For the text-containing cell, return its midpoint in [X, Y] coordinate format. 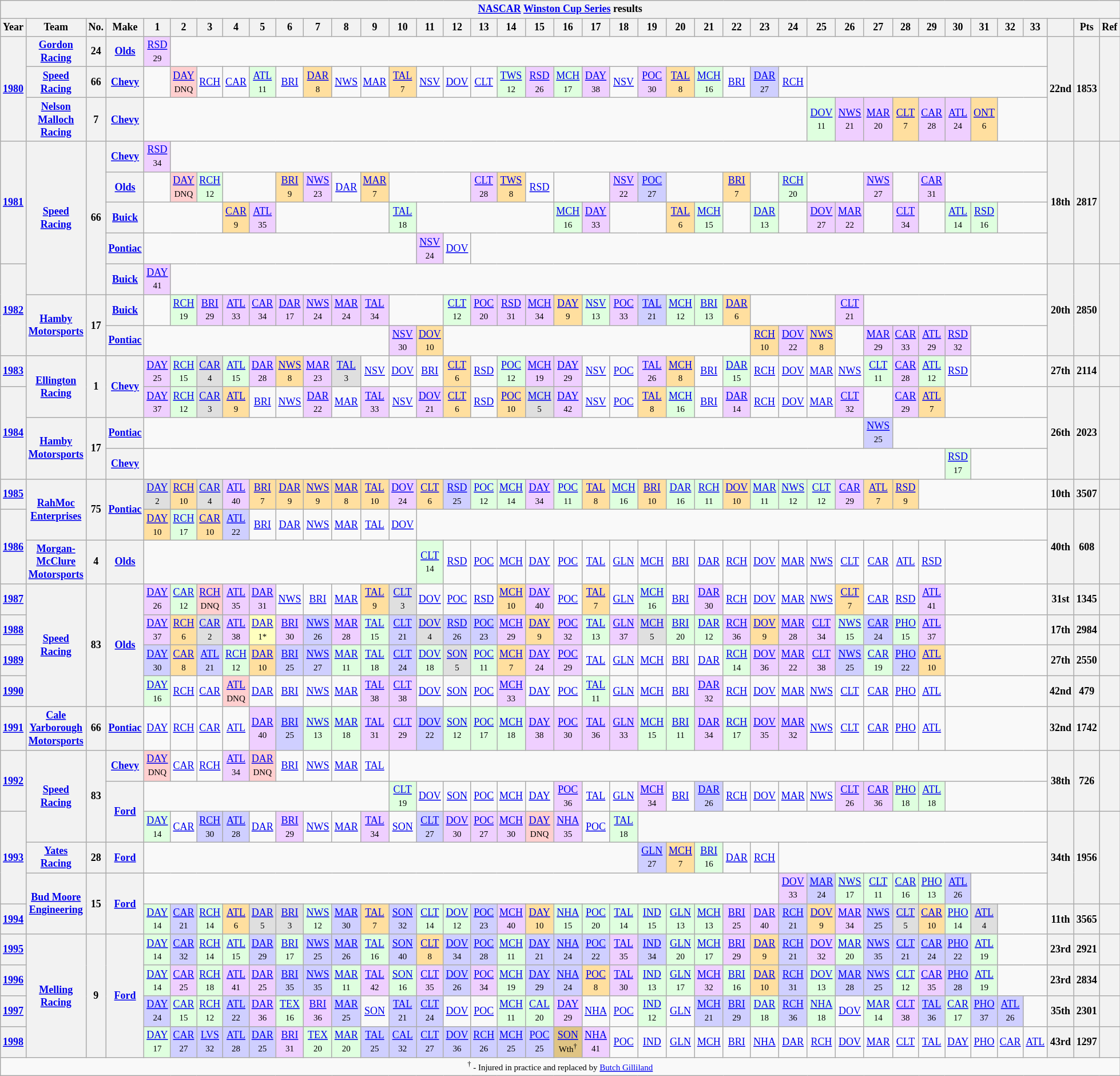
IND34 [652, 950]
DOV11 [821, 119]
43rd [1061, 1042]
TEX20 [318, 1042]
42nd [1061, 692]
POC33 [623, 310]
POC8 [596, 980]
2023 [1087, 432]
DAR8 [318, 82]
DAR22 [318, 402]
No. [96, 27]
MAR29 [878, 341]
DAR6 [737, 310]
DOV34 [457, 950]
1983 [14, 371]
DAR29 [262, 950]
ATL9 [236, 402]
DAR31 [262, 599]
SON40 [403, 950]
BRI31 [289, 1042]
MCH21 [709, 1011]
1992 [14, 780]
DOV13 [821, 980]
35th [1061, 1011]
1998 [14, 1042]
1993 [14, 858]
NWS26 [318, 630]
TAL11 [596, 692]
CLT29 [403, 728]
1345 [1087, 599]
CLT35 [430, 980]
MAR32 [793, 728]
CLT3 [403, 599]
POC25 [539, 1042]
NWS23 [318, 187]
CAR9 [236, 218]
MAR18 [346, 728]
ATL37 [932, 630]
TAL10 [375, 494]
19 [652, 27]
CLT32 [850, 402]
DAY25 [157, 371]
PHO18 [905, 796]
3 [210, 27]
NHA41 [596, 1042]
26 [850, 27]
CAR17 [958, 1011]
MAR8 [346, 494]
DAR17 [289, 310]
25 [821, 27]
3565 [1087, 919]
MCH12 [681, 310]
1989 [14, 661]
ATL40 [236, 494]
NWS17 [850, 888]
NSV24 [430, 249]
DARDNQ [262, 765]
Year [14, 27]
PHO13 [932, 888]
2817 [1087, 203]
CAR32 [184, 950]
40th [1061, 547]
NWS24 [318, 310]
RCH26 [484, 1042]
DAR1* [262, 630]
1991 [14, 728]
IND15 [652, 919]
18 [623, 27]
608 [1087, 547]
RSD9 [905, 494]
RCH19 [184, 310]
ATL4 [984, 919]
RCH6 [184, 630]
MAR7 [375, 187]
22nd [1061, 89]
DAR28 [262, 371]
DAY34 [539, 494]
GLN37 [623, 630]
GLN20 [681, 950]
11th [1061, 919]
LVS32 [210, 1042]
RCH30 [210, 827]
ATLDNQ [236, 692]
Morgan-McClure Motorsports [56, 562]
NHA35 [568, 827]
DOV12 [457, 919]
DAR34 [709, 728]
DAR12 [709, 630]
2834 [1087, 980]
MCH8 [681, 371]
TAL6 [681, 218]
CAR2 [210, 630]
TAL42 [375, 980]
MAR34 [850, 919]
MCH29 [511, 630]
POC22 [596, 950]
21 [709, 27]
DOV30 [457, 827]
20 [681, 27]
2984 [1087, 630]
8 [346, 27]
GLN13 [681, 919]
SON32 [403, 919]
DAY33 [596, 218]
POC17 [484, 728]
1987 [14, 599]
BRI9 [289, 187]
BRI30 [289, 630]
MCH32 [709, 980]
MCH33 [511, 692]
RSD16 [984, 218]
1995 [14, 950]
GLN27 [652, 857]
DAR16 [681, 494]
Ellington Racing [56, 387]
NSV13 [596, 310]
TAL38 [375, 692]
DAR32 [709, 692]
14 [511, 27]
MCH10 [511, 599]
GLN17 [681, 980]
1984 [14, 432]
DAR18 [765, 1011]
NWS15 [850, 630]
CAR35 [932, 980]
2850 [1087, 310]
RCH20 [793, 187]
ATL38 [236, 630]
17th [1061, 630]
DAY41 [157, 279]
2301 [1087, 1011]
1981 [14, 203]
DAR15 [737, 371]
16 [568, 27]
26th [1061, 432]
27 [878, 27]
MAR23 [318, 371]
30 [958, 27]
TAL35 [623, 950]
ATL33 [236, 310]
ATL14 [958, 218]
DAY40 [539, 599]
NWS21 [850, 119]
18th [1061, 203]
CLT26 [850, 796]
MCH40 [511, 919]
CAR3 [210, 402]
TAL13 [596, 630]
DAR13 [765, 218]
6 [289, 27]
1988 [14, 630]
ATL29 [932, 341]
DAR30 [709, 599]
ATL6 [236, 919]
MCH13 [709, 919]
DAY16 [157, 692]
IND13 [652, 980]
IND12 [652, 1011]
MCH14 [511, 494]
PHO37 [984, 1011]
2921 [1087, 950]
CLT5 [905, 919]
1297 [1087, 1042]
CAR19 [878, 661]
TAL25 [375, 1042]
Melling Racing [56, 995]
DOV33 [793, 888]
TAL33 [375, 402]
SON5 [457, 661]
13 [484, 27]
5 [262, 27]
ONT6 [984, 119]
TAL3 [346, 371]
DOV18 [430, 661]
1985 [14, 494]
MCH30 [511, 827]
RSD29 [157, 51]
GLN33 [623, 728]
PHO14 [958, 919]
NHA18 [821, 1011]
MAR26 [346, 950]
TAL16 [375, 950]
CAR12 [184, 599]
CLT19 [403, 796]
34th [1061, 858]
BRI17 [289, 950]
BRI3 [289, 919]
SON16 [403, 980]
38th [1061, 780]
ATL11 [262, 82]
ATL10 [932, 661]
CAR31 [932, 187]
Bud Moore Engineering [56, 904]
MAR25 [346, 1011]
ATL21 [210, 661]
1990 [14, 692]
Ref [1110, 27]
DOV32 [821, 950]
1996 [14, 980]
DAR5 [262, 919]
1997 [14, 1011]
10th [1061, 494]
1853 [1087, 89]
31st [1061, 599]
2114 [1087, 371]
1956 [1087, 858]
RSD25 [457, 494]
DAR27 [765, 82]
POC32 [568, 630]
DAR14 [737, 402]
33 [1035, 27]
SONWth† [568, 1042]
BRI20 [681, 630]
IND [652, 1042]
NASCAR Winston Cup Series results [561, 9]
CAR34 [262, 310]
TAL30 [623, 980]
TEX16 [289, 1011]
POC28 [484, 950]
PHO28 [958, 980]
ATL12 [932, 371]
RahMoc Enterprises [56, 509]
32 [1010, 27]
SON12 [457, 728]
NHA15 [568, 919]
11 [430, 27]
75 [96, 509]
CLT8 [430, 950]
RCH31 [793, 980]
479 [1087, 692]
CAR33 [905, 341]
BRI11 [681, 728]
POC36 [568, 796]
NWS9 [318, 494]
23 [765, 27]
CAL32 [403, 1042]
726 [1087, 780]
Cale Yarborough Motorsports [56, 728]
PHO15 [905, 630]
CAR16 [905, 888]
TAL26 [652, 371]
DOV35 [765, 728]
2550 [1087, 661]
DAY17 [157, 1042]
MAR14 [878, 1011]
† - Injured in practice and replaced by Butch Gilliland [561, 1067]
MCH18 [511, 728]
RCHDNQ [210, 599]
NSV30 [403, 341]
CAR15 [184, 1011]
2 [184, 27]
DAR36 [262, 1011]
Yates Racing [56, 857]
CAL20 [539, 1011]
DAY26 [157, 599]
10 [403, 27]
1742 [1087, 728]
ATL18 [932, 796]
1986 [14, 547]
BRI13 [709, 310]
CAR25 [184, 980]
Gordon Racing [56, 51]
DAY42 [568, 402]
BRI36 [318, 1011]
DOV27 [821, 218]
POC34 [484, 980]
RSD31 [511, 310]
CAR36 [878, 796]
Pts [1087, 27]
RSD17 [958, 463]
1980 [14, 89]
DAY21 [539, 950]
29 [932, 27]
DOV4 [430, 630]
POC29 [568, 661]
DOV24 [403, 494]
CAR21 [184, 919]
BRI35 [289, 980]
RSD32 [958, 341]
RSD34 [157, 157]
NSV22 [623, 187]
31 [984, 27]
TAL31 [375, 728]
DOV21 [430, 402]
DAY30 [157, 661]
Nelson Malloch Racing [56, 119]
NWS13 [318, 728]
ATL34 [236, 765]
RCH15 [184, 371]
CLT28 [484, 187]
Team [56, 27]
12 [457, 27]
CAR8 [184, 661]
BRI10 [652, 494]
RCH18 [210, 980]
TAL9 [375, 599]
TAL14 [623, 919]
1994 [14, 919]
32nd [1061, 728]
DAY2 [157, 494]
DAR26 [709, 796]
Make [125, 27]
CAR27 [184, 1042]
3507 [1087, 494]
TWS8 [511, 187]
RCH11 [709, 494]
22 [737, 27]
POC10 [511, 402]
TAL15 [375, 630]
TWS12 [511, 82]
20th [1061, 310]
DOV26 [457, 980]
1982 [14, 310]
ATL24 [958, 119]
MAR30 [346, 919]
MCH25 [511, 1042]
